Capture the cell that displays the provided text and extract its [X, Y] central coordinate. 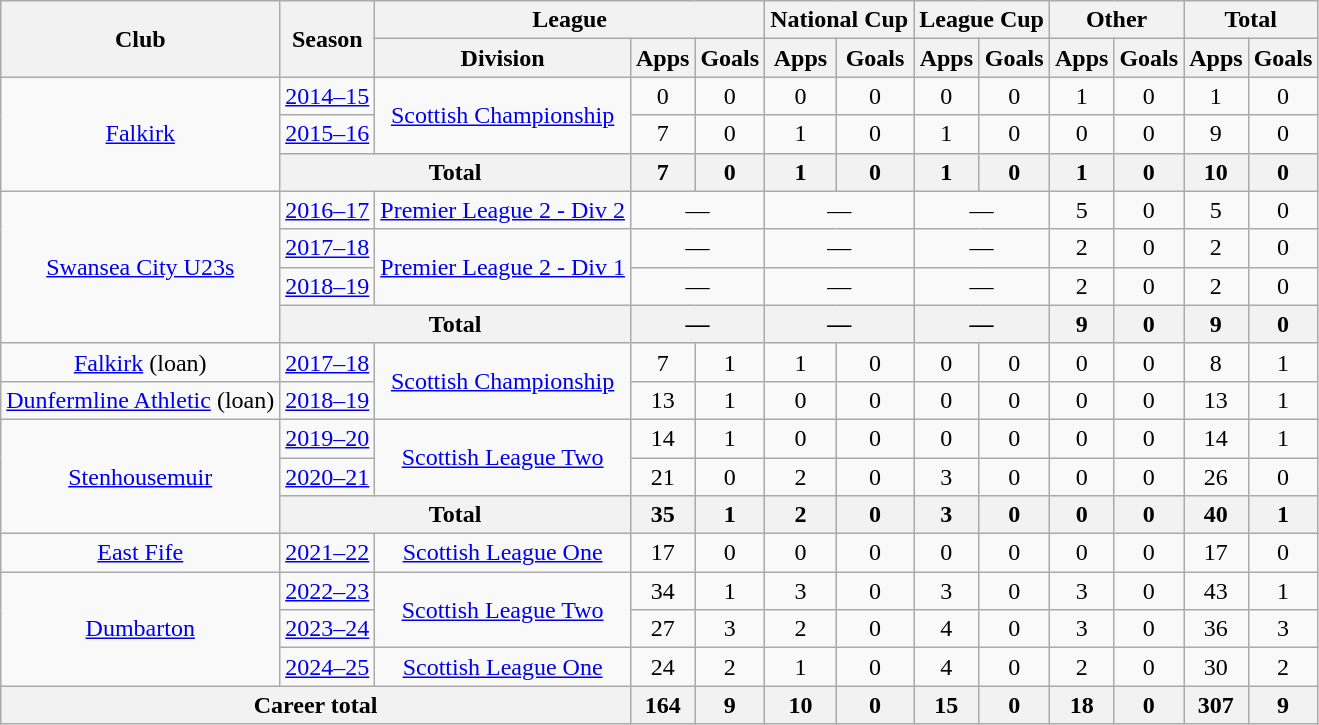
Premier League 2 - Div 1 [503, 267]
Dumbarton [140, 629]
League [570, 20]
2015–16 [328, 134]
307 [1216, 705]
2024–25 [328, 667]
2020–21 [328, 477]
2021–22 [328, 553]
League Cup [982, 20]
36 [1216, 629]
Swansea City U23s [140, 267]
Season [328, 39]
Falkirk [140, 134]
18 [1081, 705]
National Cup [840, 20]
Club [140, 39]
2019–20 [328, 438]
164 [662, 705]
Division [503, 58]
34 [662, 591]
Career total [316, 705]
40 [1216, 515]
Premier League 2 - Div 2 [503, 210]
Falkirk (loan) [140, 362]
30 [1216, 667]
24 [662, 667]
2023–24 [328, 629]
15 [946, 705]
8 [1216, 362]
27 [662, 629]
43 [1216, 591]
26 [1216, 477]
2022–23 [328, 591]
35 [662, 515]
East Fife [140, 553]
Other [1116, 20]
Stenhousemuir [140, 476]
2014–15 [328, 96]
2016–17 [328, 210]
Dunfermline Athletic (loan) [140, 400]
21 [662, 477]
